Search for the cell housing the specified text and yield its (x, y) center coordinate. 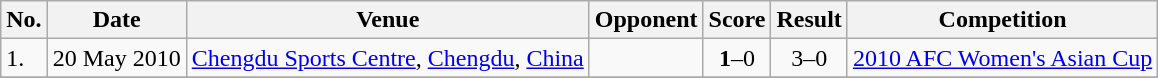
Date (116, 20)
1–0 (737, 58)
No. (24, 20)
3–0 (809, 58)
Result (809, 20)
Chengdu Sports Centre, Chengdu, China (388, 58)
Opponent (646, 20)
Venue (388, 20)
1. (24, 58)
Competition (1002, 20)
2010 AFC Women's Asian Cup (1002, 58)
Score (737, 20)
20 May 2010 (116, 58)
